Capture the cell that displays the provided text and extract its (X, Y) central coordinate. 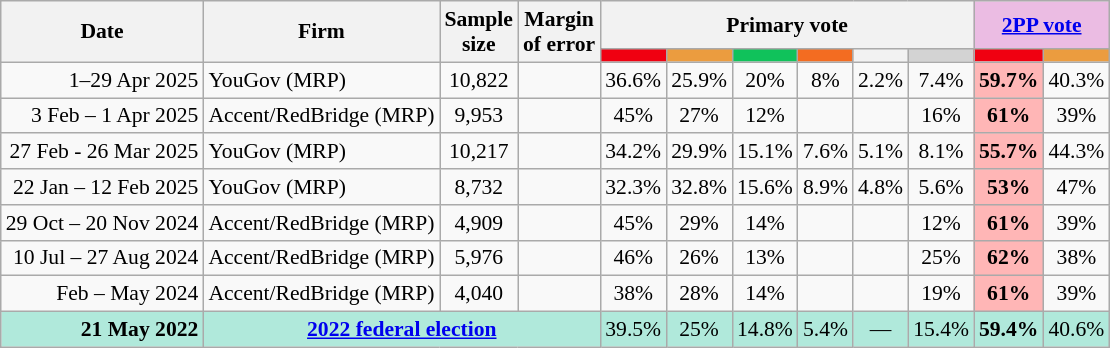
29% (699, 223)
44.3% (1076, 152)
46% (633, 258)
15.6% (765, 187)
25.9% (699, 80)
20% (765, 80)
4,909 (479, 223)
Samplesize (479, 32)
Feb – May 2024 (102, 294)
32.3% (633, 187)
— (880, 330)
4.8% (880, 187)
9,953 (479, 116)
19% (941, 294)
13% (765, 258)
39.5% (633, 330)
8% (826, 80)
40.6% (1076, 330)
16% (941, 116)
22 Jan – 12 Feb 2025 (102, 187)
27 Feb - 26 Mar 2025 (102, 152)
21 May 2022 (102, 330)
29 Oct – 20 Nov 2024 (102, 223)
28% (699, 294)
47% (1076, 187)
1–29 Apr 2025 (102, 80)
34.2% (633, 152)
8.1% (941, 152)
Marginof error (559, 32)
3 Feb – 1 Apr 2025 (102, 116)
53% (1008, 187)
5.1% (880, 152)
2.2% (880, 80)
26% (699, 258)
8,732 (479, 187)
2PP vote (1042, 25)
14.8% (765, 330)
Date (102, 32)
5,976 (479, 258)
36.6% (633, 80)
15.1% (765, 152)
10,822 (479, 80)
27% (699, 116)
8.9% (826, 187)
62% (1008, 258)
5.4% (826, 330)
10 Jul – 27 Aug 2024 (102, 258)
Primary vote (787, 25)
2022 federal election (402, 330)
7.6% (826, 152)
Firm (321, 32)
15.4% (941, 330)
5.6% (941, 187)
10,217 (479, 152)
4,040 (479, 294)
59.4% (1008, 330)
40.3% (1076, 80)
59.7% (1008, 80)
7.4% (941, 80)
55.7% (1008, 152)
29.9% (699, 152)
32.8% (699, 187)
